Output the (X, Y) coordinate of the center of the cell containing the given text.  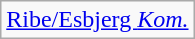
Ribe/Esbjerg Kom. (98, 20)
